Find where the given text appears and provide that cell's center as [X, Y] coordinate. 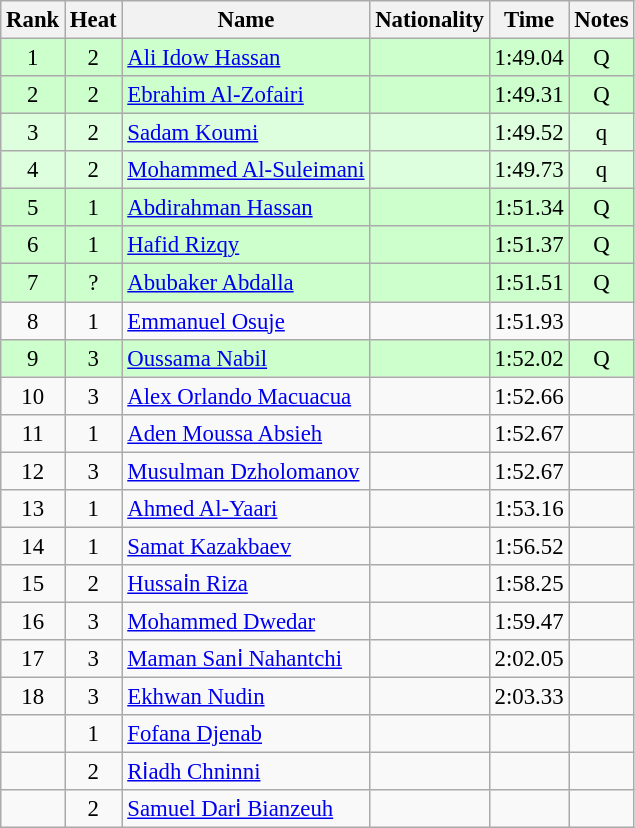
Ebrahim Al-Zofairi [246, 95]
5 [33, 208]
13 [33, 509]
10 [33, 396]
Fofana Djenab [246, 734]
Aden Moussa Absieh [246, 433]
1:51.34 [529, 208]
Musulman Dzholomanov [246, 471]
1:49.31 [529, 95]
Ekhwan Nudin [246, 697]
Mohammed Dwedar [246, 621]
Abdirahman Hassan [246, 208]
Nationality [430, 20]
Alex Orlando Macuacua [246, 396]
1:52.02 [529, 358]
? [94, 283]
1:59.47 [529, 621]
18 [33, 697]
Name [246, 20]
1:53.16 [529, 509]
Emmanuel Osuje [246, 321]
Notes [602, 20]
Mohammed Al-Suleimani [246, 170]
2:03.33 [529, 697]
Sadam Koumi [246, 133]
4 [33, 170]
Maman Sani̇ Nahantchi [246, 659]
11 [33, 433]
1:52.66 [529, 396]
1:51.93 [529, 321]
1:51.37 [529, 245]
Rank [33, 20]
1:56.52 [529, 546]
Oussama Nabil [246, 358]
Samuel Dari̇ Bianzeuh [246, 809]
17 [33, 659]
Hafid Rizqy [246, 245]
8 [33, 321]
15 [33, 584]
Time [529, 20]
9 [33, 358]
12 [33, 471]
Ali Idow Hassan [246, 58]
1:49.73 [529, 170]
1:58.25 [529, 584]
Ahmed Al-Yaari [246, 509]
Samat Kazakbaev [246, 546]
1:49.04 [529, 58]
Hussai̇n Riza [246, 584]
1:49.52 [529, 133]
Ri̇adh Chninni [246, 772]
16 [33, 621]
2:02.05 [529, 659]
Heat [94, 20]
Abubaker Abdalla [246, 283]
14 [33, 546]
6 [33, 245]
1:51.51 [529, 283]
7 [33, 283]
